Return [X, Y] of the center of cell containing provided text 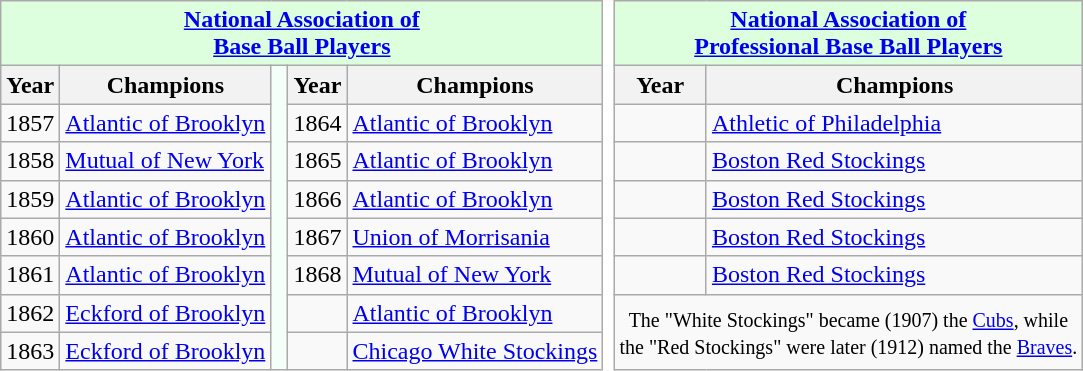
Chicago White Stockings [475, 351]
Athletic of Philadelphia [894, 123]
1863 [30, 351]
1859 [30, 199]
National Association of Base Ball Players [302, 34]
1858 [30, 161]
1864 [318, 123]
1867 [318, 237]
Union of Morrisania [475, 237]
1860 [30, 237]
1861 [30, 275]
1865 [318, 161]
National Association of Professional Base Ball Players [848, 34]
The "White Stockings" became (1907) the Cubs, while the "Red Stockings" were later (1912) named the Braves. [848, 332]
1868 [318, 275]
1862 [30, 313]
1857 [30, 123]
1866 [318, 199]
